For the text-containing cell, return its midpoint in (X, Y) coordinate format. 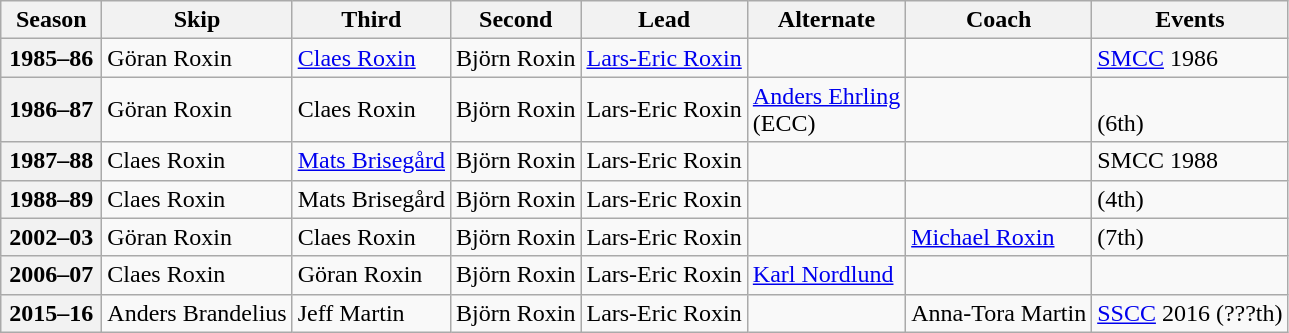
(4th) (1190, 199)
Anders Ehrling(ECC) (826, 110)
SMCC 1988 (1190, 161)
1986–87 (52, 110)
Events (1190, 20)
Second (516, 20)
1985–86 (52, 58)
SSCC 2016 (???th) (1190, 313)
Alternate (826, 20)
1988–89 (52, 199)
Anna-Tora Martin (999, 313)
2015–16 (52, 313)
Skip (197, 20)
Third (371, 20)
2002–03 (52, 237)
1987–88 (52, 161)
Jeff Martin (371, 313)
SMCC 1986 (1190, 58)
Karl Nordlund (826, 275)
(6th) (1190, 110)
Anders Brandelius (197, 313)
Coach (999, 20)
2006–07 (52, 275)
Lead (664, 20)
(7th) (1190, 237)
Season (52, 20)
Michael Roxin (999, 237)
